Detect which cell encompasses the target text, then output its (X, Y) center coordinate. 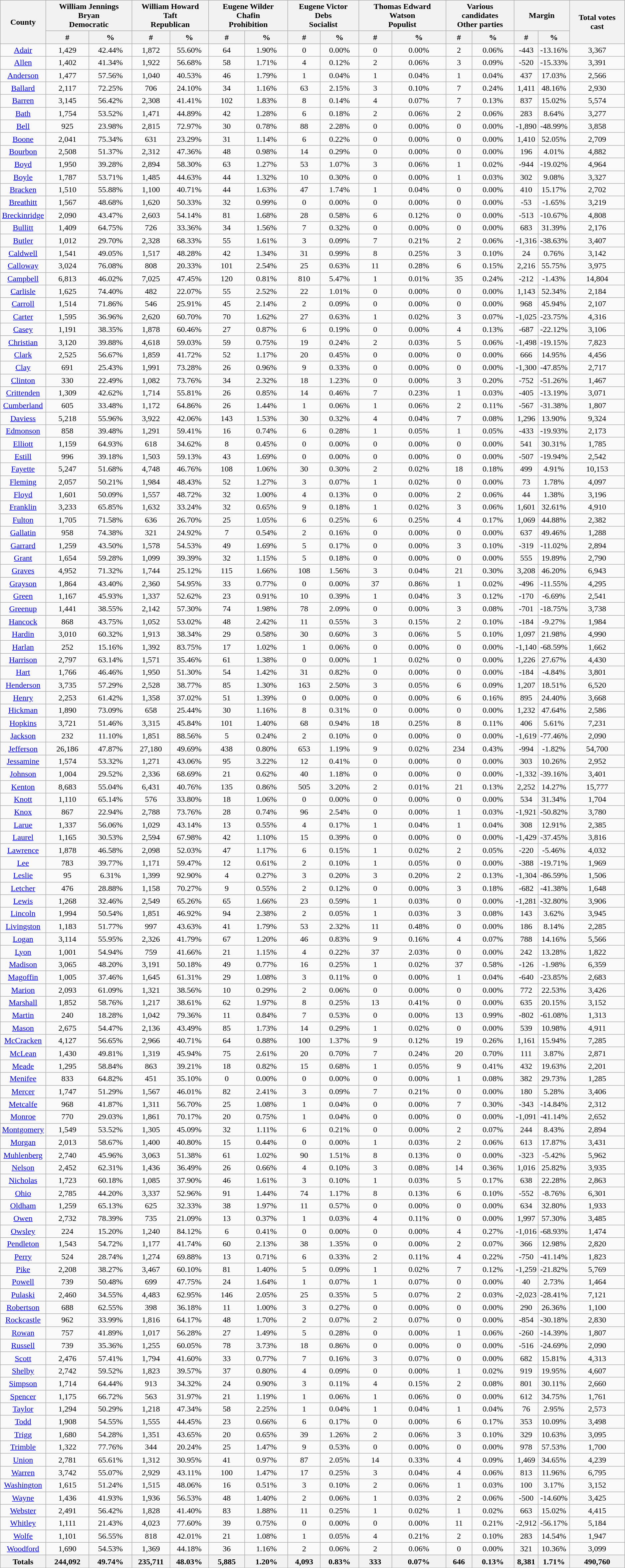
-4.84% (554, 672)
Graves (23, 571)
47.45% (189, 279)
65.61% (110, 1460)
Carter (23, 317)
Leslie (23, 876)
Webster (23, 1511)
Caldwell (23, 253)
28.88% (110, 888)
3,431 (597, 1142)
813 (526, 1473)
1.78% (554, 482)
6,301 (597, 1193)
2,382 (597, 520)
0.61% (266, 863)
50.18% (189, 964)
1,517 (151, 253)
29.03% (110, 1117)
1.18% (339, 774)
7,285 (597, 1041)
25.12% (189, 571)
96 (304, 812)
0.78% (266, 126)
997 (151, 926)
Campbell (23, 279)
5,247 (67, 469)
14.95% (554, 355)
-1,890 (526, 126)
Clay (23, 367)
1,506 (597, 876)
0.26% (493, 1041)
2,542 (597, 456)
783 (67, 863)
2,871 (597, 1053)
41.79% (189, 939)
146 (226, 1295)
1,477 (67, 75)
1.42% (266, 672)
49.74% (110, 1561)
-1,921 (526, 812)
70.17% (189, 1117)
24.10% (189, 88)
84.12% (189, 1231)
1,029 (151, 825)
60.32% (110, 634)
3,735 (67, 685)
2,385 (597, 825)
3,114 (67, 939)
44.20% (110, 1193)
4,990 (597, 634)
Grant (23, 558)
2.95% (554, 1409)
3,191 (151, 964)
Lee (23, 863)
43.47% (110, 215)
43.06% (189, 761)
38.61% (189, 1003)
-6.69% (554, 596)
21.43% (110, 1523)
3,485 (597, 1219)
Simpson (23, 1383)
50.09% (110, 495)
Muhlenberg (23, 1155)
Fulton (23, 520)
55.04% (110, 787)
40.53% (189, 75)
-61.08% (554, 1015)
770 (67, 1117)
1,864 (67, 584)
2,508 (67, 151)
Nelson (23, 1168)
3.20% (339, 787)
76.08% (110, 266)
1,191 (67, 329)
9.08% (554, 177)
353 (526, 1422)
6,359 (597, 964)
Logan (23, 939)
2,740 (67, 1155)
30.31% (554, 444)
1,158 (151, 888)
64.17% (189, 1320)
38.34% (189, 634)
4,964 (597, 164)
0.97% (266, 1460)
-68.93% (554, 1231)
28.74% (110, 1257)
39.39% (189, 558)
Livingston (23, 926)
3,922 (151, 418)
1,908 (67, 1422)
631 (151, 139)
1.62% (266, 317)
Mason (23, 1028)
2,790 (597, 558)
1,615 (67, 1485)
24.40% (554, 698)
1.35% (339, 1244)
0.91% (266, 596)
-19.71% (554, 863)
1,464 (597, 1282)
19.63% (554, 1066)
1.34% (266, 253)
2,717 (597, 367)
43 (226, 456)
2,709 (597, 139)
56.70% (189, 1104)
1,143 (526, 291)
47.36% (189, 151)
48.43% (189, 482)
13.28% (554, 952)
Barren (23, 101)
59.13% (189, 456)
398 (151, 1307)
23.98% (110, 126)
Anderson (23, 75)
1,947 (597, 1536)
Robertson (23, 1307)
3,315 (151, 723)
Daviess (23, 418)
-2,912 (526, 1523)
3,935 (597, 1168)
77.76% (110, 1447)
772 (526, 990)
Warren (23, 1473)
4,023 (151, 1523)
541 (526, 444)
30.11% (554, 1383)
Madison (23, 964)
2,336 (151, 774)
Laurel (23, 838)
2,098 (151, 850)
546 (151, 304)
1,411 (526, 88)
3,063 (151, 1155)
2.28% (339, 126)
3,401 (597, 774)
23.29% (189, 139)
31.97% (189, 1396)
0.68% (339, 1066)
-19.02% (554, 164)
1,165 (67, 838)
41.72% (189, 355)
2,285 (597, 926)
2.03% (419, 952)
64.86% (189, 406)
5,962 (597, 1155)
2,930 (597, 88)
0.37% (266, 1219)
539 (526, 1028)
65.85% (110, 507)
1,313 (597, 1015)
962 (67, 1320)
1,069 (526, 520)
658 (151, 710)
37.90% (189, 1180)
73 (526, 482)
47.64% (554, 710)
735 (151, 1219)
1,410 (526, 139)
2,675 (67, 1028)
58.67% (110, 1142)
-944 (526, 164)
77.60% (189, 1523)
18.51% (554, 685)
6.31% (110, 876)
Knott (23, 800)
1,099 (151, 558)
Hardin (23, 634)
38.55% (110, 609)
1.90% (266, 50)
34.75% (554, 1396)
33.48% (110, 406)
2.13% (266, 1244)
0.84% (266, 1015)
3,196 (597, 495)
688 (67, 1307)
18.28% (110, 1015)
5,566 (597, 939)
56.53% (189, 1498)
50.21% (110, 482)
1,005 (67, 977)
-22.12% (554, 329)
Ballard (23, 88)
4,239 (597, 1460)
-212 (526, 279)
42.01% (189, 1536)
Bullitt (23, 228)
Calloway (23, 266)
15.20% (110, 1231)
3,407 (597, 241)
1,296 (526, 418)
-388 (526, 863)
1,747 (67, 1091)
2,491 (67, 1511)
34.55% (110, 1295)
Mercer (23, 1091)
534 (526, 800)
329 (526, 1435)
303 (526, 761)
67 (226, 939)
4,882 (597, 151)
868 (67, 622)
788 (526, 939)
65.14% (110, 800)
Woodford (23, 1549)
432 (526, 1066)
53.32% (110, 761)
1.07% (339, 164)
2,041 (67, 139)
1,645 (151, 977)
1,997 (526, 1219)
38.56% (189, 990)
0.57% (339, 1206)
1,991 (151, 367)
2.15% (339, 88)
1.88% (266, 1511)
867 (67, 812)
60.10% (189, 1269)
3,975 (597, 266)
-68.59% (554, 647)
1,816 (151, 1320)
54,700 (597, 748)
51 (226, 698)
2.09% (339, 609)
70.27% (189, 888)
-14.84% (554, 1104)
1,549 (67, 1130)
3,327 (597, 177)
-513 (526, 215)
1,207 (526, 685)
4,607 (597, 1371)
1.37% (339, 1041)
2,952 (597, 761)
1,861 (151, 1117)
3,425 (597, 1498)
1,557 (151, 495)
1,828 (151, 1511)
Hart (23, 672)
2,057 (67, 482)
Grayson (23, 584)
863 (151, 1066)
3,668 (597, 698)
3,145 (67, 101)
2.14% (266, 304)
38.77% (189, 685)
5.61% (554, 723)
1,429 (67, 50)
51.77% (110, 926)
636 (151, 520)
4,097 (597, 482)
1,872 (151, 50)
46.01% (189, 1091)
59 (226, 342)
2,173 (597, 431)
1,785 (597, 444)
2.41% (266, 1091)
48.06% (189, 1485)
2,660 (597, 1383)
0.94% (339, 723)
73.28% (189, 367)
625 (151, 1206)
2,476 (67, 1358)
-994 (526, 748)
65 (226, 901)
-640 (526, 977)
Nicholas (23, 1180)
Hancock (23, 622)
42.06% (189, 418)
-1,140 (526, 647)
Hopkins (23, 723)
2,797 (67, 660)
-1,304 (526, 876)
978 (526, 1447)
59.28% (110, 558)
54.28% (110, 1435)
1,085 (151, 1180)
-220 (526, 850)
1,097 (526, 634)
-1.98% (554, 964)
56.55% (110, 1536)
17.87% (554, 1142)
1,082 (151, 380)
39.88% (110, 342)
10,153 (597, 469)
Whitley (23, 1523)
0.43% (493, 748)
2,452 (67, 1168)
51.24% (110, 1485)
41.66% (189, 952)
3,801 (597, 672)
1.74% (339, 190)
290 (526, 1307)
52.96% (189, 1193)
63.14% (110, 660)
1,852 (67, 1003)
2,781 (67, 1460)
1,578 (151, 545)
39.77% (110, 863)
-802 (526, 1015)
7,025 (151, 279)
1,430 (67, 1053)
42.62% (110, 393)
75.34% (110, 139)
62.55% (110, 1307)
-31.38% (554, 406)
Totals (23, 1561)
-2,023 (526, 1295)
Pendleton (23, 1244)
646 (459, 1561)
666 (526, 355)
61.42% (110, 698)
-39.16% (554, 774)
66.72% (110, 1396)
366 (526, 1244)
46.02% (110, 279)
1,177 (151, 1244)
1,309 (67, 393)
Lincoln (23, 914)
Harlan (23, 647)
3,858 (597, 126)
2,586 (597, 710)
-47.85% (554, 367)
-520 (526, 63)
57.41% (110, 1358)
41.87% (110, 1104)
801 (526, 1383)
30.95% (189, 1460)
Martin (23, 1015)
56.28% (189, 1333)
2.25% (266, 1409)
1,217 (151, 1003)
39.28% (110, 164)
45.93% (110, 596)
-170 (526, 596)
48.20% (110, 964)
1,402 (67, 63)
41.60% (189, 1358)
46.76% (189, 469)
1,994 (67, 914)
5.28% (554, 1091)
15.17% (554, 190)
-1,259 (526, 1269)
Harrison (23, 660)
60.70% (189, 317)
25.43% (110, 367)
60.18% (110, 1180)
14.16% (554, 939)
10.98% (554, 1028)
Powell (23, 1282)
-5.42% (554, 1155)
26.36% (554, 1307)
14,804 (597, 279)
49.46% (554, 533)
2,830 (597, 1320)
1,312 (151, 1460)
11.10% (110, 736)
1,471 (151, 113)
56.06% (110, 825)
1,101 (67, 1536)
4.01% (554, 151)
759 (151, 952)
1,400 (151, 1142)
36.96% (110, 317)
-28.41% (554, 1295)
30.53% (110, 838)
858 (67, 431)
Morgan (23, 1142)
19.95% (554, 1371)
1,680 (67, 1435)
-500 (526, 1498)
3,780 (597, 812)
1.53% (266, 418)
3,024 (67, 266)
4,316 (597, 317)
451 (151, 1079)
1,754 (67, 113)
1,399 (151, 876)
3.73% (266, 1345)
36.18% (189, 1307)
0.76% (554, 253)
-687 (526, 329)
186 (526, 926)
135 (226, 787)
-701 (526, 609)
2,929 (151, 1473)
232 (67, 736)
44.88% (554, 520)
79.36% (189, 1015)
41.74% (189, 1244)
40.76% (189, 787)
1,040 (151, 75)
1,794 (151, 1358)
15,777 (597, 787)
54.55% (110, 1422)
808 (151, 266)
2,528 (151, 685)
1,001 (67, 952)
234 (459, 748)
Lawrence (23, 850)
Owen (23, 1219)
51.46% (110, 723)
3,391 (597, 63)
3,337 (151, 1193)
0.35% (339, 1295)
333 (375, 1561)
-38.63% (554, 241)
4,313 (597, 1358)
1.73% (266, 1028)
-567 (526, 406)
35.10% (189, 1079)
1,294 (67, 1409)
71.86% (110, 304)
50.33% (189, 203)
115 (226, 571)
2,573 (597, 1409)
102 (226, 101)
706 (151, 88)
32.61% (554, 507)
1,510 (67, 190)
8,683 (67, 787)
10.09% (554, 1422)
682 (526, 1358)
59.52% (110, 1371)
-21.82% (554, 1269)
2,594 (151, 838)
32.33% (189, 1206)
51.38% (189, 1155)
-11.02% (554, 545)
-11.55% (554, 584)
38.27% (110, 1269)
55.88% (110, 190)
McCracken (23, 1041)
1,503 (151, 456)
Garrard (23, 545)
1,822 (597, 952)
2.52% (266, 291)
92.90% (189, 876)
-443 (526, 50)
1.10% (266, 838)
7,231 (597, 723)
10.63% (554, 1435)
3,065 (67, 964)
14.54% (554, 1536)
0.19% (339, 329)
344 (151, 1447)
46.58% (110, 850)
Boyle (23, 177)
Crittenden (23, 393)
1,620 (151, 203)
0.14% (339, 101)
43.14% (189, 825)
3,277 (597, 113)
Owsley (23, 1231)
-13.19% (554, 393)
Johnson (23, 774)
308 (526, 825)
2,620 (151, 317)
75 (226, 1053)
1,167 (67, 596)
44.18% (189, 1549)
6,431 (151, 787)
-13.16% (554, 50)
Fleming (23, 482)
1,474 (597, 1231)
-23.85% (554, 977)
15.94% (554, 1041)
-56.17% (554, 1523)
635 (526, 1003)
61.09% (110, 990)
499 (526, 469)
1,161 (526, 1041)
45 (226, 304)
Casey (23, 329)
29.52% (110, 774)
15.16% (110, 647)
476 (67, 888)
637 (526, 533)
958 (67, 533)
2,328 (151, 241)
1.32% (266, 177)
5,769 (597, 1269)
54.47% (110, 1028)
46.46% (110, 672)
406 (526, 723)
1,574 (67, 761)
180 (526, 1091)
482 (151, 291)
613 (526, 1142)
62 (226, 1003)
88 (304, 126)
1,012 (67, 241)
4,952 (67, 571)
44.45% (189, 1422)
634 (526, 1206)
4,295 (597, 584)
31.34% (554, 800)
32.80% (554, 1206)
73.09% (110, 710)
-48.99% (554, 126)
44.63% (189, 177)
40.80% (189, 1142)
2,216 (526, 266)
1.23% (339, 380)
38.35% (110, 329)
64.82% (110, 1079)
2,683 (597, 977)
1,690 (67, 1549)
1.68% (266, 215)
3,219 (597, 203)
1,469 (526, 1460)
618 (151, 444)
244,092 (67, 1561)
2,460 (67, 1295)
-1.65% (554, 203)
3.17% (554, 1485)
15.81% (554, 1358)
-86.59% (554, 876)
56.67% (110, 355)
1,358 (151, 698)
1,042 (151, 1015)
Total votes cast (597, 22)
244 (526, 1130)
0.44% (266, 1142)
Larue (23, 825)
47.75% (189, 1282)
35 (459, 279)
58.84% (110, 1066)
1,933 (597, 1206)
2,136 (151, 1028)
Carroll (23, 304)
-1,316 (526, 241)
0.36% (493, 1168)
1,632 (151, 507)
1.30% (266, 685)
55.81% (189, 393)
70 (226, 317)
1,175 (67, 1396)
57.53% (554, 1447)
5.47% (339, 279)
55.07% (110, 1473)
6,795 (597, 1473)
37.02% (189, 698)
59.03% (189, 342)
1,295 (67, 1066)
1,172 (151, 406)
Henderson (23, 685)
48.28% (189, 253)
524 (67, 1257)
576 (151, 800)
1,485 (151, 177)
43.75% (110, 622)
90 (304, 1155)
490,760 (597, 1561)
1,704 (597, 800)
1.26% (339, 1435)
505 (304, 787)
2,117 (67, 88)
653 (304, 748)
45.09% (189, 1130)
22 (304, 291)
County (23, 22)
Wolfe (23, 1536)
Jefferson (23, 748)
-14.39% (554, 1333)
4,415 (597, 1511)
1,515 (151, 1485)
Cumberland (23, 406)
3,233 (67, 507)
2.73% (554, 1282)
2,326 (151, 939)
51.68% (110, 469)
-1,300 (526, 367)
-552 (526, 1193)
1,226 (526, 660)
55.60% (189, 50)
1,392 (151, 647)
Magoffin (23, 977)
163 (304, 685)
6,943 (597, 571)
-433 (526, 431)
52.03% (189, 850)
41.93% (110, 1498)
31.39% (554, 228)
Menifee (23, 1079)
9,324 (597, 418)
0.31% (339, 710)
Rowan (23, 1333)
120 (226, 279)
68.69% (189, 774)
2,093 (67, 990)
45.84% (189, 723)
22.53% (554, 990)
2,966 (151, 1041)
1,291 (151, 431)
52.62% (189, 596)
Christian (23, 342)
-1,498 (526, 342)
Shelby (23, 1371)
1.01% (339, 291)
Monroe (23, 1117)
Allen (23, 63)
2,208 (67, 1269)
43.40% (110, 584)
2,107 (597, 304)
0.85% (266, 393)
0.87% (266, 329)
51.29% (110, 1091)
46.92% (189, 914)
3,106 (597, 329)
61.31% (189, 977)
1,744 (151, 571)
3,426 (597, 990)
-516 (526, 1345)
55.95% (110, 939)
3,142 (597, 253)
1.28% (266, 113)
1,625 (67, 291)
837 (526, 101)
20.24% (189, 1447)
43.65% (189, 1435)
4,127 (67, 1041)
Boyd (23, 164)
Metcalfe (23, 1104)
Bourbon (23, 151)
33.36% (189, 228)
-23.75% (554, 317)
Perry (23, 1257)
1,274 (151, 1257)
27,180 (151, 748)
3,906 (597, 901)
224 (67, 1231)
62.31% (110, 1168)
59.41% (189, 431)
-41.38% (554, 888)
4,808 (597, 215)
2,176 (597, 228)
1,017 (151, 1333)
67.98% (189, 838)
14.27% (554, 787)
2,549 (151, 901)
-854 (526, 1320)
10.36% (554, 1549)
Green (23, 596)
235,711 (151, 1561)
58.76% (110, 1003)
-405 (526, 393)
Washington (23, 1485)
1,319 (151, 1053)
2,742 (67, 1371)
-19.94% (554, 456)
1,052 (151, 622)
56.68% (189, 63)
64.44% (110, 1383)
4,618 (151, 342)
50.48% (110, 1282)
1,110 (67, 800)
Butler (23, 241)
34.65% (554, 1460)
10.26% (554, 761)
605 (67, 406)
83.75% (189, 647)
68.33% (189, 241)
Floyd (23, 495)
-319 (526, 545)
6,813 (67, 279)
4,748 (151, 469)
21.98% (554, 634)
1.83% (266, 101)
1,555 (151, 1422)
Bell (23, 126)
2,603 (151, 215)
48.72% (189, 495)
2,652 (597, 1117)
87 (304, 1460)
0.96% (266, 367)
33.24% (189, 507)
6,520 (597, 685)
72.97% (189, 126)
Trigg (23, 1435)
3.87% (554, 1053)
1.98% (266, 609)
691 (67, 367)
0.46% (339, 393)
Pike (23, 1269)
37.46% (110, 977)
1,268 (67, 901)
72.25% (110, 88)
60.46% (189, 329)
2,252 (526, 787)
52.05% (554, 139)
39.57% (189, 1371)
1,321 (151, 990)
1,700 (597, 1447)
3,467 (151, 1269)
Breckinridge (23, 215)
1,913 (151, 634)
8.14% (554, 926)
41.41% (189, 101)
26,186 (67, 748)
-14.60% (554, 1498)
39.18% (110, 456)
-752 (526, 380)
Hickman (23, 710)
46.20% (554, 571)
1,467 (597, 380)
-19.93% (554, 431)
-1,281 (526, 901)
242 (526, 952)
48.03% (189, 1561)
74.40% (110, 291)
1,766 (67, 672)
Boone (23, 139)
2,788 (151, 812)
1.63% (266, 190)
240 (67, 1015)
54.94% (110, 952)
1,648 (597, 888)
302 (526, 177)
1,761 (597, 1396)
51.37% (110, 151)
76 (526, 1409)
Fayette (23, 469)
0.88% (266, 1041)
-19.15% (554, 342)
2.61% (266, 1053)
32.46% (110, 901)
1,305 (151, 1130)
54.95% (189, 584)
Jackson (23, 736)
69.88% (189, 1257)
410 (526, 190)
34.62% (189, 444)
1,571 (151, 660)
3,071 (597, 393)
Greenup (23, 609)
Bath (23, 113)
4,910 (597, 507)
Gallatin (23, 533)
Adair (23, 50)
-1,091 (526, 1117)
56.65% (110, 1041)
3,721 (67, 723)
Letcher (23, 888)
833 (67, 1079)
Bracken (23, 190)
913 (151, 1383)
0.62% (266, 774)
8.64% (554, 113)
Russell (23, 1345)
78.39% (110, 1219)
Lyon (23, 952)
24.92% (189, 533)
53.02% (189, 622)
Wayne (23, 1498)
3,498 (597, 1422)
3,367 (597, 50)
0.81% (266, 279)
47.87% (110, 748)
1,662 (597, 647)
1,595 (67, 317)
3,120 (67, 342)
McLean (23, 1053)
94 (226, 914)
Rockcastle (23, 1320)
58.30% (189, 164)
726 (151, 228)
51.30% (189, 672)
-1,025 (526, 317)
1,723 (67, 1180)
438 (226, 748)
810 (304, 279)
2,184 (597, 291)
-1,619 (526, 736)
1.51% (339, 1155)
-53 (526, 203)
13.90% (554, 418)
26.70% (189, 520)
3,095 (597, 1435)
563 (151, 1396)
Eugene Victor DebsSocialist (323, 16)
Union (23, 1460)
36 (226, 1549)
29.73% (554, 1079)
-5.46% (554, 850)
82 (226, 1091)
1,016 (526, 1168)
Clinton (23, 380)
1,271 (151, 761)
-496 (526, 584)
33.80% (189, 800)
2,142 (151, 609)
111 (526, 1053)
68 (304, 723)
55.75% (554, 266)
48.16% (554, 88)
60 (226, 1244)
1.39% (266, 698)
34.32% (189, 1383)
663 (526, 1511)
2,013 (67, 1142)
William Jennings BryanDemocratic (89, 16)
52.34% (554, 291)
0.59% (339, 901)
1.14% (266, 139)
1,004 (67, 774)
Various candidatesOther parties (480, 16)
2,820 (597, 1244)
919 (526, 1371)
Oldham (23, 1206)
3,099 (597, 1549)
Spencer (23, 1396)
2,201 (597, 1066)
Taylor (23, 1409)
0.71% (266, 1257)
4,456 (597, 355)
22.94% (110, 812)
71.58% (110, 520)
-323 (526, 1155)
54.72% (110, 1244)
57.56% (110, 75)
57.29% (110, 685)
49.69% (189, 748)
-126 (526, 964)
1.49% (266, 1333)
925 (67, 126)
-507 (526, 456)
3.62% (554, 914)
-1,429 (526, 838)
0.60% (339, 634)
683 (526, 228)
2,541 (597, 596)
Elliott (23, 444)
50.29% (110, 1409)
91 (226, 1193)
-50.82% (554, 812)
5,574 (597, 101)
1,171 (151, 863)
-1.82% (554, 748)
-682 (526, 888)
54.14% (189, 215)
1,159 (67, 444)
3.22% (266, 761)
0.98% (266, 151)
-1,016 (526, 1231)
2,815 (151, 126)
12.98% (554, 1244)
8.43% (554, 1130)
Meade (23, 1066)
Marshall (23, 1003)
42.44% (110, 50)
-77.46% (554, 736)
0.51% (266, 1485)
65.13% (110, 1206)
757 (67, 1333)
-18.75% (554, 609)
35.46% (189, 660)
3,208 (526, 571)
19.89% (554, 558)
Todd (23, 1422)
54 (226, 672)
11.96% (554, 1473)
4.91% (554, 469)
1,514 (67, 304)
1,322 (67, 1447)
5,184 (597, 1523)
638 (526, 1180)
88.56% (189, 736)
60.05% (189, 1345)
Jessamine (23, 761)
45.96% (110, 1155)
Margin (542, 16)
Henry (23, 698)
-30.18% (554, 1320)
1,255 (151, 1345)
Clark (23, 355)
2,732 (67, 1219)
0.23% (419, 393)
39.21% (189, 1066)
49.05% (110, 253)
1,288 (597, 533)
5,218 (67, 418)
Marion (23, 990)
Scott (23, 1358)
0.90% (266, 1383)
43.49% (189, 1028)
4,032 (597, 850)
21.09% (189, 1219)
1,183 (67, 926)
27.67% (554, 660)
-8.76% (554, 1193)
25.91% (189, 304)
1,936 (151, 1498)
0.48% (419, 926)
83 (226, 1511)
1,541 (67, 253)
2,308 (151, 101)
3,945 (597, 914)
4,430 (597, 660)
Edmonson (23, 431)
29.70% (110, 241)
437 (526, 75)
2.42% (266, 622)
1,705 (67, 520)
4,093 (304, 1561)
Carlisle (23, 291)
7,121 (597, 1295)
-9.27% (554, 622)
2.50% (339, 685)
612 (526, 1396)
22.49% (110, 380)
22.28% (554, 1180)
71.32% (110, 571)
699 (151, 1282)
196 (526, 151)
-260 (526, 1333)
35.36% (110, 1345)
1,285 (597, 1079)
50.54% (110, 914)
555 (526, 558)
25.82% (554, 1168)
36.49% (189, 1168)
-1,332 (526, 774)
59.47% (189, 863)
1.11% (266, 1130)
3,742 (67, 1473)
22.07% (189, 291)
-343 (526, 1104)
1,311 (151, 1104)
330 (67, 380)
-10.67% (554, 215)
2,253 (67, 698)
4,911 (597, 1028)
-37.45% (554, 838)
-24.69% (554, 1345)
74.38% (110, 533)
Lewis (23, 901)
252 (67, 647)
895 (526, 698)
1,240 (151, 1231)
3,010 (67, 634)
-15.33% (554, 63)
2.38% (266, 914)
2,702 (597, 190)
-51.26% (554, 380)
Trimble (23, 1447)
Montgomery (23, 1130)
1,409 (67, 228)
44.89% (189, 113)
2,525 (67, 355)
1,441 (67, 609)
47.34% (189, 1409)
1.70% (266, 1320)
43.50% (110, 545)
25.44% (189, 710)
41.89% (110, 1333)
-1.43% (554, 279)
Franklin (23, 507)
3,406 (597, 1091)
Kenton (23, 787)
0.54% (266, 533)
Breathitt (23, 203)
1,890 (67, 710)
Estill (23, 456)
1,351 (151, 1435)
1,969 (597, 863)
Pulaski (23, 1295)
2,360 (151, 584)
2,785 (67, 1193)
43.11% (189, 1473)
65.26% (189, 901)
49.81% (110, 1053)
Thomas Edward WatsonPopulist (402, 16)
39.48% (110, 431)
1.64% (266, 1282)
2,863 (597, 1180)
996 (67, 456)
41.40% (189, 1511)
48.68% (110, 203)
64.93% (110, 444)
382 (526, 1079)
20.33% (189, 266)
1.05% (266, 520)
818 (151, 1536)
1,859 (151, 355)
43.63% (189, 926)
3,738 (597, 609)
Eugene Wilder ChafinProhibition (248, 16)
53.71% (110, 177)
-750 (526, 1257)
41.34% (110, 63)
-32.80% (554, 901)
62.95% (189, 1295)
1,111 (67, 1523)
55.96% (110, 418)
Ohio (23, 1193)
1,654 (67, 558)
5,885 (226, 1561)
2,566 (597, 75)
12.91% (554, 825)
3,816 (597, 838)
33.99% (110, 1320)
4,483 (151, 1295)
7,823 (597, 342)
20.15% (554, 1003)
1,218 (151, 1409)
1,922 (151, 63)
1,369 (151, 1549)
8,381 (526, 1561)
17.03% (554, 75)
64.75% (110, 228)
Knox (23, 812)
1,232 (526, 710)
William Howard TaftRepublican (170, 16)
1,787 (67, 177)
1,543 (67, 1244)
